Search for the cell housing the specified text and yield its [x, y] center coordinate. 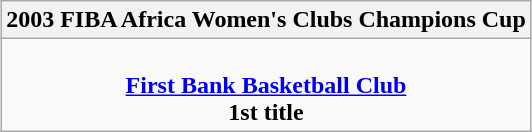
First Bank Basketball Club1st title [266, 85]
2003 FIBA Africa Women's Clubs Champions Cup [266, 20]
